Detect which cell encompasses the target text, then output its [x, y] center coordinate. 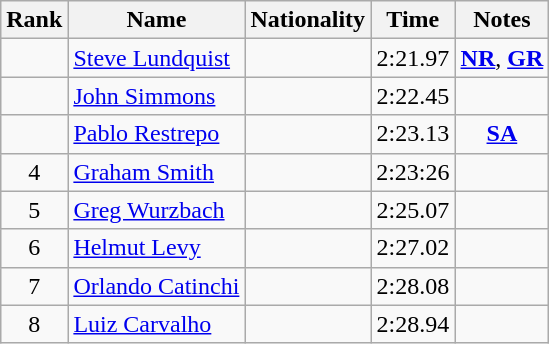
4 [34, 172]
Helmut Levy [156, 248]
Luiz Carvalho [156, 324]
2:22.45 [413, 96]
John Simmons [156, 96]
Orlando Catinchi [156, 286]
SA [502, 134]
2:28.08 [413, 286]
2:27.02 [413, 248]
Graham Smith [156, 172]
Name [156, 20]
Pablo Restrepo [156, 134]
2:23.13 [413, 134]
8 [34, 324]
Steve Lundquist [156, 58]
2:21.97 [413, 58]
5 [34, 210]
Greg Wurzbach [156, 210]
Notes [502, 20]
Nationality [308, 20]
6 [34, 248]
NR, GR [502, 58]
2:25.07 [413, 210]
2:23:26 [413, 172]
2:28.94 [413, 324]
Rank [34, 20]
Time [413, 20]
7 [34, 286]
